Scan for the cell matching the given text and deliver its [x, y] coordinate at center. 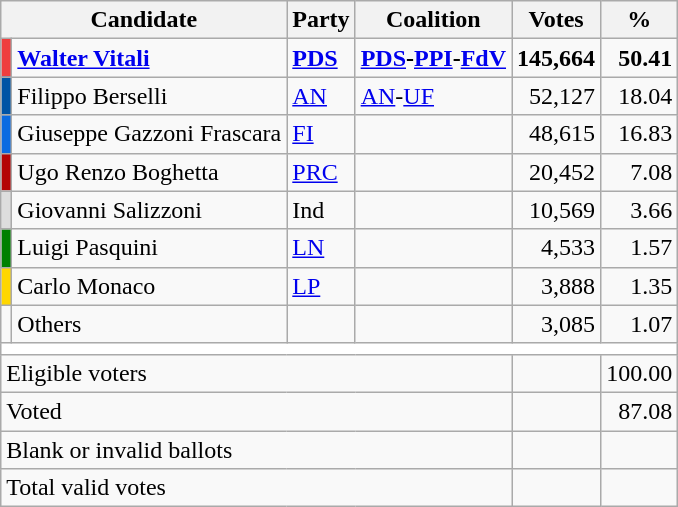
50.41 [640, 58]
Party [321, 20]
PRC [321, 172]
Eligible voters [256, 373]
48,615 [556, 134]
100.00 [640, 373]
LN [321, 248]
1.07 [640, 324]
Ugo Renzo Boghetta [150, 172]
20,452 [556, 172]
Blank or invalid ballots [256, 449]
Filippo Berselli [150, 96]
Coalition [433, 20]
Voted [256, 411]
52,127 [556, 96]
1.57 [640, 248]
Giuseppe Gazzoni Frascara [150, 134]
10,569 [556, 210]
3.66 [640, 210]
Luigi Pasquini [150, 248]
Others [150, 324]
Carlo Monaco [150, 286]
145,664 [556, 58]
Walter Vitali [150, 58]
PDS [321, 58]
4,533 [556, 248]
1.35 [640, 286]
FI [321, 134]
3,888 [556, 286]
% [640, 20]
18.04 [640, 96]
16.83 [640, 134]
7.08 [640, 172]
Votes [556, 20]
Candidate [144, 20]
AN [321, 96]
Total valid votes [256, 488]
3,085 [556, 324]
Ind [321, 210]
PDS-PPI-FdV [433, 58]
87.08 [640, 411]
LP [321, 286]
AN-UF [433, 96]
Giovanni Salizzoni [150, 210]
